Output the (x, y) coordinate of the center of the cell containing the given text.  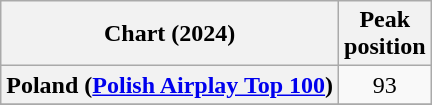
Chart (2024) (170, 34)
Peakposition (385, 34)
93 (385, 85)
Poland (Polish Airplay Top 100) (170, 85)
